Identify which cell holds the provided text, then report its (X, Y) central coordinate. 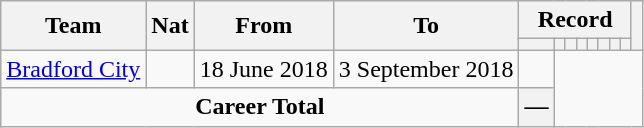
Nat (170, 26)
— (536, 107)
Career Total (260, 107)
18 June 2018 (264, 69)
To (426, 26)
Bradford City (74, 69)
From (264, 26)
Team (74, 26)
3 September 2018 (426, 69)
Record (575, 20)
